Locate the cell with the specified text and output its [X, Y] center coordinate. 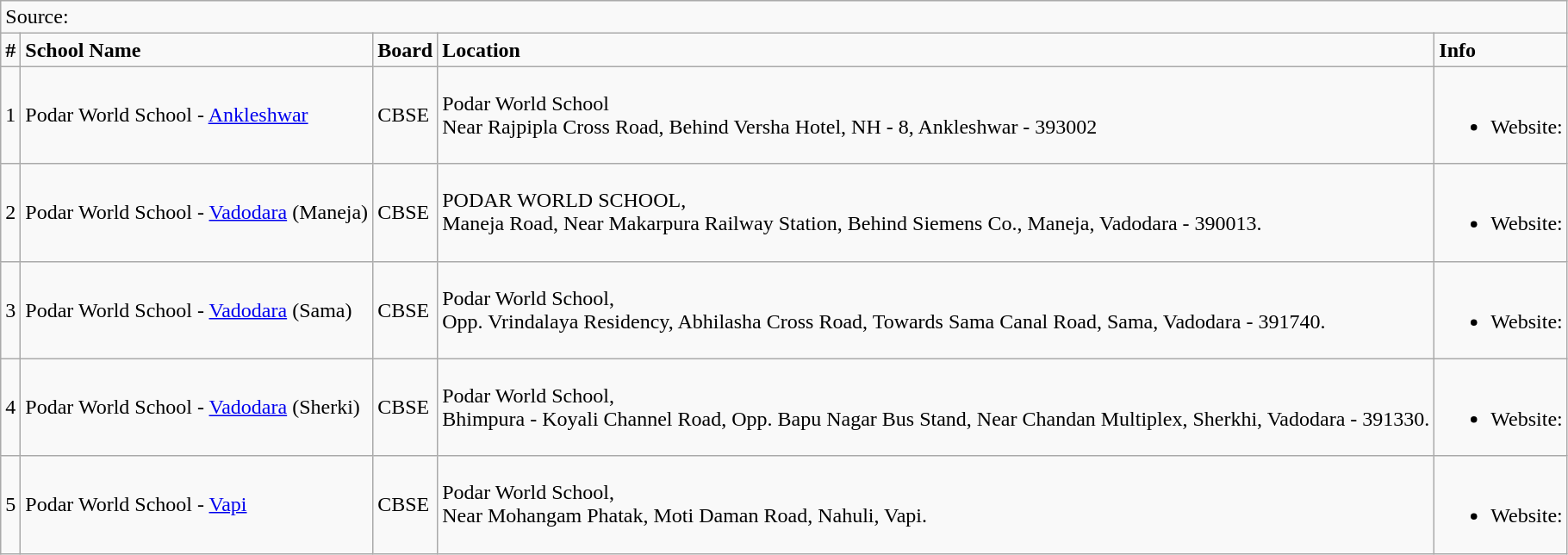
Podar World SchoolNear Rajpipla Cross Road, Behind Versha Hotel, NH - 8, Ankleshwar - 393002 [936, 115]
Podar World School - Vadodara (Sherki) [196, 407]
Podar World School - Ankleshwar [196, 115]
Source: [784, 17]
2 [10, 212]
Podar World School,Near Mohangam Phatak, Moti Daman Road, Nahuli, Vapi. [936, 505]
Podar World School - Vadodara (Maneja) [196, 212]
School Name [196, 50]
Location [936, 50]
Board [405, 50]
# [10, 50]
5 [10, 505]
4 [10, 407]
3 [10, 310]
Podar World School,Opp. Vrindalaya Residency, Abhilasha Cross Road, Towards Sama Canal Road, Sama, Vadodara - 391740. [936, 310]
Podar World School - Vapi [196, 505]
1 [10, 115]
Podar World School,Bhimpura - Koyali Channel Road, Opp. Bapu Nagar Bus Stand, Near Chandan Multiplex, Sherkhi, Vadodara - 391330. [936, 407]
Info [1501, 50]
Podar World School - Vadodara (Sama) [196, 310]
PODAR WORLD SCHOOL,Maneja Road, Near Makarpura Railway Station, Behind Siemens Co., Maneja, Vadodara - 390013. [936, 212]
